From the cell containing the given text, extract its center point as [x, y] coordinate. 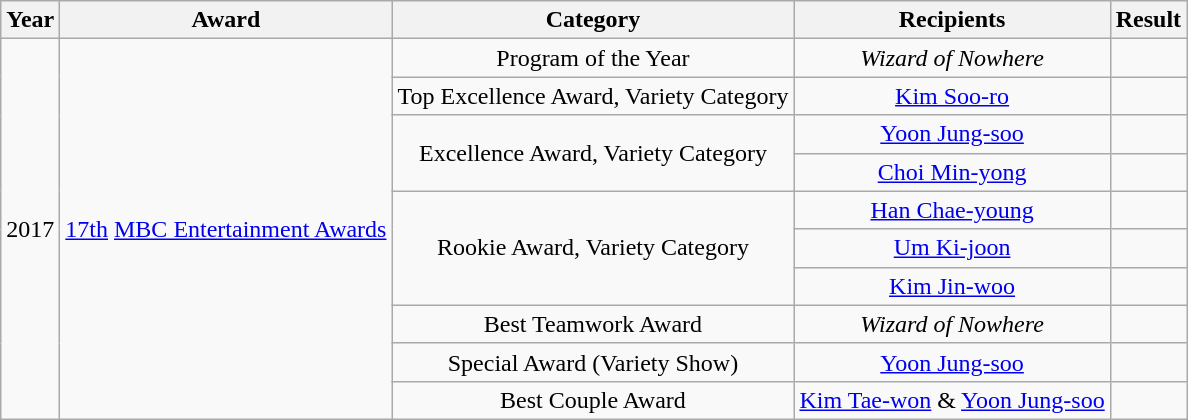
Kim Soo-ro [952, 96]
Choi Min-yong [952, 172]
Um Ki-joon [952, 248]
Category [593, 20]
Excellence Award, Variety Category [593, 153]
Rookie Award, Variety Category [593, 248]
Han Chae-young [952, 210]
Result [1148, 20]
Award [226, 20]
Best Teamwork Award [593, 324]
Kim Jin-woo [952, 286]
17th MBC Entertainment Awards [226, 230]
Best Couple Award [593, 400]
Special Award (Variety Show) [593, 362]
Recipients [952, 20]
Top Excellence Award, Variety Category [593, 96]
2017 [30, 230]
Kim Tae-won & Yoon Jung-soo [952, 400]
Program of the Year [593, 58]
Year [30, 20]
